Output the (x, y) coordinate of the center of the cell containing the given text.  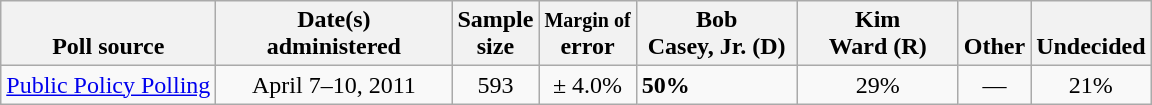
Poll source (108, 34)
21% (1091, 85)
April 7–10, 2011 (334, 85)
29% (878, 85)
Date(s)administered (334, 34)
Samplesize (496, 34)
Public Policy Polling (108, 85)
50% (716, 85)
— (994, 85)
593 (496, 85)
KimWard (R) (878, 34)
Bob Casey, Jr. (D) (716, 34)
Margin oferror (588, 34)
± 4.0% (588, 85)
Undecided (1091, 34)
Other (994, 34)
